For the text-containing cell, return its midpoint in (X, Y) coordinate format. 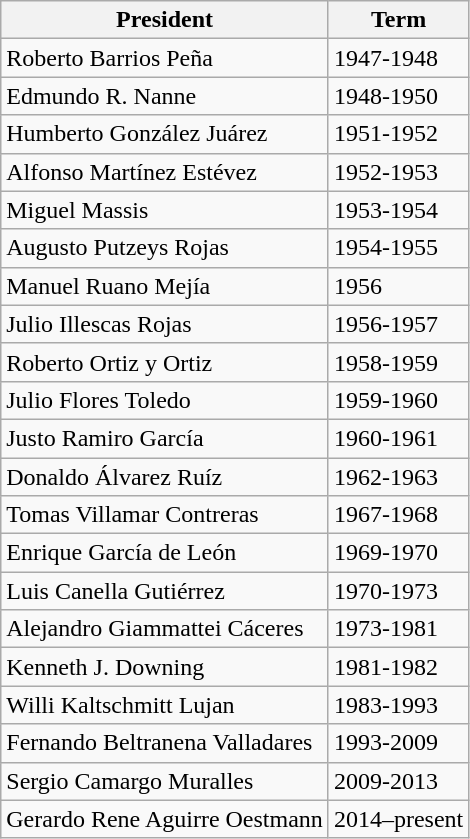
1952-1953 (398, 172)
Julio Flores Toledo (165, 400)
Luis Canella Gutiérrez (165, 591)
Fernando Beltranena Valladares (165, 743)
Alejandro Giammattei Cáceres (165, 629)
Justo Ramiro García (165, 438)
1948-1950 (398, 96)
Enrique García de León (165, 553)
1960-1961 (398, 438)
1958-1959 (398, 362)
1956 (398, 286)
1981-1982 (398, 667)
Kenneth J. Downing (165, 667)
1962-1963 (398, 477)
Gerardo Rene Aguirre Oestmann (165, 819)
1969-1970 (398, 553)
Term (398, 20)
1959-1960 (398, 400)
2009-2013 (398, 781)
President (165, 20)
Roberto Barrios Peña (165, 58)
Miguel Massis (165, 210)
Humberto González Juárez (165, 134)
1954-1955 (398, 248)
1970-1973 (398, 591)
1951-1952 (398, 134)
1973-1981 (398, 629)
Tomas Villamar Contreras (165, 515)
1947-1948 (398, 58)
2014–present (398, 819)
Roberto Ortiz y Ortiz (165, 362)
Sergio Camargo Muralles (165, 781)
1983-1993 (398, 705)
1993-2009 (398, 743)
Augusto Putzeys Rojas (165, 248)
Willi Kaltschmitt Lujan (165, 705)
Edmundo R. Nanne (165, 96)
1956-1957 (398, 324)
1967-1968 (398, 515)
Alfonso Martínez Estévez (165, 172)
Julio Illescas Rojas (165, 324)
Donaldo Álvarez Ruíz (165, 477)
Manuel Ruano Mejía (165, 286)
1953-1954 (398, 210)
